For the text-containing cell, return its midpoint in (x, y) coordinate format. 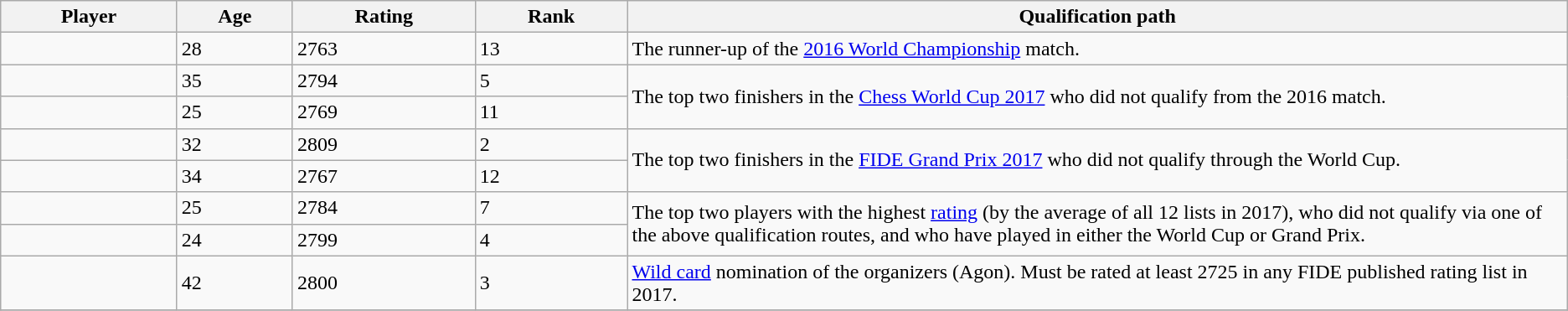
34 (235, 176)
The top two finishers in the FIDE Grand Prix 2017 who did not qualify through the World Cup. (1097, 160)
24 (235, 240)
3 (551, 283)
2800 (384, 283)
Player (89, 17)
The top two finishers in the Chess World Cup 2017 who did not qualify from the 2016 match. (1097, 96)
35 (235, 80)
Rank (551, 17)
11 (551, 112)
Rating (384, 17)
32 (235, 144)
2 (551, 144)
4 (551, 240)
12 (551, 176)
2767 (384, 176)
13 (551, 49)
28 (235, 49)
2763 (384, 49)
2809 (384, 144)
Wild card nomination of the organizers (Agon). Must be rated at least 2725 in any FIDE published rating list in 2017. (1097, 283)
2769 (384, 112)
Age (235, 17)
2794 (384, 80)
2799 (384, 240)
42 (235, 283)
7 (551, 208)
The runner-up of the 2016 World Championship match. (1097, 49)
Qualification path (1097, 17)
2784 (384, 208)
5 (551, 80)
